Scan for the cell matching the given text and deliver its (x, y) coordinate at center. 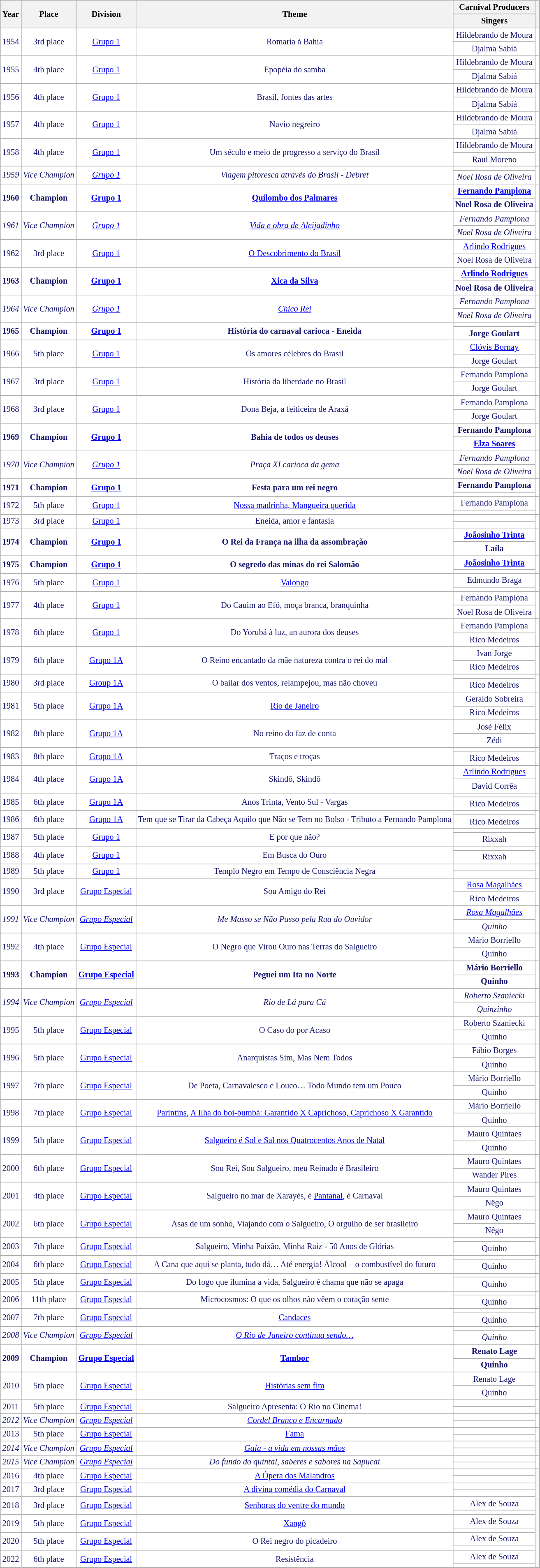
História da liberdade no Brasil (295, 381)
1963 (11, 280)
2012 (11, 1420)
2016 (11, 1476)
O Reino encantado da mãe natureza contra o rei do mal (295, 660)
No reino do faz de conta (295, 733)
1975 (11, 565)
2008 (11, 1335)
Tem que se Tirar da Cabeça Aquilo que Não se Tem no Bolso - Tributo a Fernando Pamplona (295, 820)
2007 (11, 1318)
2000 (11, 1168)
Histórias sem fim (295, 1386)
1982 (11, 733)
José Félix (494, 727)
Do fundo do quintal, saberes e sabores na Sapucaí (295, 1462)
Zédi (494, 740)
Laíla (494, 549)
Raul Moreno (494, 159)
1966 (11, 353)
O Caso do por Acaso (295, 1030)
Viagem pitoresca através do Brasil - Debret (295, 175)
Rio de Lá para Cá (295, 1002)
2006 (11, 1300)
1986 (11, 820)
Festa para um rei negro (295, 487)
1999 (11, 1140)
Chico Rei (295, 308)
Fábio Borges (494, 1051)
Carnival Producers (494, 7)
Place (49, 14)
1965 (11, 331)
O segredo das minas do rei Salomão (295, 565)
1980 (11, 683)
Valongo (295, 582)
Navio negreiro (295, 125)
Skindô, Skindô (295, 778)
1968 (11, 409)
1974 (11, 542)
1969 (11, 436)
Do Cauim ao Efó, moça branca, branquinha (295, 605)
Senhoras do ventre do mundo (295, 1505)
Anarquistas Sim, Mas Nem Todos (295, 1057)
Edmundo Braga (494, 580)
2019 (11, 1523)
1973 (11, 521)
1959 (11, 175)
1978 (11, 633)
Fama (295, 1434)
2018 (11, 1505)
Geraldo Sobreira (494, 699)
O bailar dos ventos, relampejou, mas não choveu (295, 683)
Asas de um sonho, Viajando com o Salgueiro, O orgulho de ser brasileiro (295, 1223)
A Cana que aqui se planta, tudo dá… Até energia! Álcool – o combustível do futuro (295, 1264)
Do Yorubá à luz, an aurora dos deuses (295, 633)
Eneida, amor e fantasia (295, 521)
O Negro que Virou Ouro nas Terras do Salgueiro (295, 947)
1954 (11, 42)
Do fogo que ilumina a vida, Salgueiro é chama que não se apaga (295, 1282)
Romaria à Bahia (295, 42)
1990 (11, 892)
2015 (11, 1462)
2001 (11, 1196)
Salgueiro no mar de Xarayés, é Pantanal, é Carnaval (295, 1196)
2004 (11, 1264)
1993 (11, 975)
2002 (11, 1223)
E por que não? (295, 837)
1992 (11, 947)
Cordel Branco e Encarnado (295, 1420)
Xangô (295, 1523)
2003 (11, 1246)
Templo Negro em Tempo de Consciência Negra (295, 871)
1994 (11, 1002)
2009 (11, 1358)
1996 (11, 1057)
David Corrêa (494, 786)
Vida e obra de Aleijadinho (295, 225)
Clóvis Bornay (494, 347)
Os amores célebres do Brasil (295, 353)
Sou Rei, Sou Salgueiro, meu Reinado é Brasileiro (295, 1168)
Wander Pires (494, 1175)
1962 (11, 253)
Traços e troças (295, 756)
Ivan Jorge (494, 654)
De Poeta, Carnavalesco e Louco… Todo Mundo tem um Pouco (295, 1085)
Nossa madrinha, Mangueira querida (295, 505)
2010 (11, 1386)
1964 (11, 308)
O Descobrimento do Brasil (295, 253)
1955 (11, 69)
Brasil, fontes das artes (295, 97)
Dona Beja, a feiticeira de Araxá (295, 409)
Parintins, A Ilha do boi-bumbá: Garantido X Caprichoso, Caprichoso X Garantido (295, 1113)
Anos Trinta, Vento Sul - Vargas (295, 801)
2020 (11, 1540)
A divina comédia do Carnaval (295, 1489)
2005 (11, 1282)
1981 (11, 705)
Praça XI carioca da gema (295, 464)
1967 (11, 381)
11th place (49, 1300)
1970 (11, 464)
1956 (11, 97)
Salgueiro Apresenta: O Rio no Cinema! (295, 1406)
1979 (11, 660)
Peguei um Ita no Norte (295, 975)
1998 (11, 1113)
1961 (11, 225)
Quilombo dos Palmares (295, 198)
2022 (11, 1559)
Resistência (295, 1559)
1984 (11, 778)
O Rei da França na ilha da assombração (295, 542)
História do carnaval carioca - Eneida (295, 331)
Quinzinho (494, 1009)
2013 (11, 1434)
1977 (11, 605)
1972 (11, 505)
Group 1A (106, 683)
Em Busca do Ouro (295, 855)
Epopéia do samba (295, 69)
Division (106, 14)
Sou Amigo do Rei (295, 892)
1987 (11, 837)
1988 (11, 855)
Bahia de todos os deuses (295, 436)
Me Masso se Não Passo pela Rua do Ouvidor (295, 919)
O Rio de Janeiro continua sendo… (295, 1335)
Theme (295, 14)
1995 (11, 1030)
1957 (11, 125)
Candaces (295, 1318)
1989 (11, 871)
1976 (11, 582)
1985 (11, 801)
2017 (11, 1489)
Elza Soares (494, 444)
Salgueiro é Sol e Sal nos Quatrocentos Anos de Natal (295, 1140)
Year (11, 14)
Singers (494, 21)
Tambor (295, 1358)
1960 (11, 198)
Rio de Janeiro (295, 705)
2011 (11, 1406)
O Rei negro do picadeiro (295, 1540)
1971 (11, 487)
Um século e meio de progresso a serviço do Brasil (295, 152)
Microcosmos: O que os olhos não vêem o coração sente (295, 1300)
Salgueiro, Minha Paixão, Minha Raiz - 50 Anos de Glórias (295, 1246)
1983 (11, 756)
Xica da Silva (295, 280)
1991 (11, 919)
Gaia - a vida em nossas mãos (295, 1448)
1997 (11, 1085)
1958 (11, 152)
A Ópera dos Malandros (295, 1476)
2014 (11, 1448)
